Output the (x, y) coordinate of the center of the cell containing the given text.  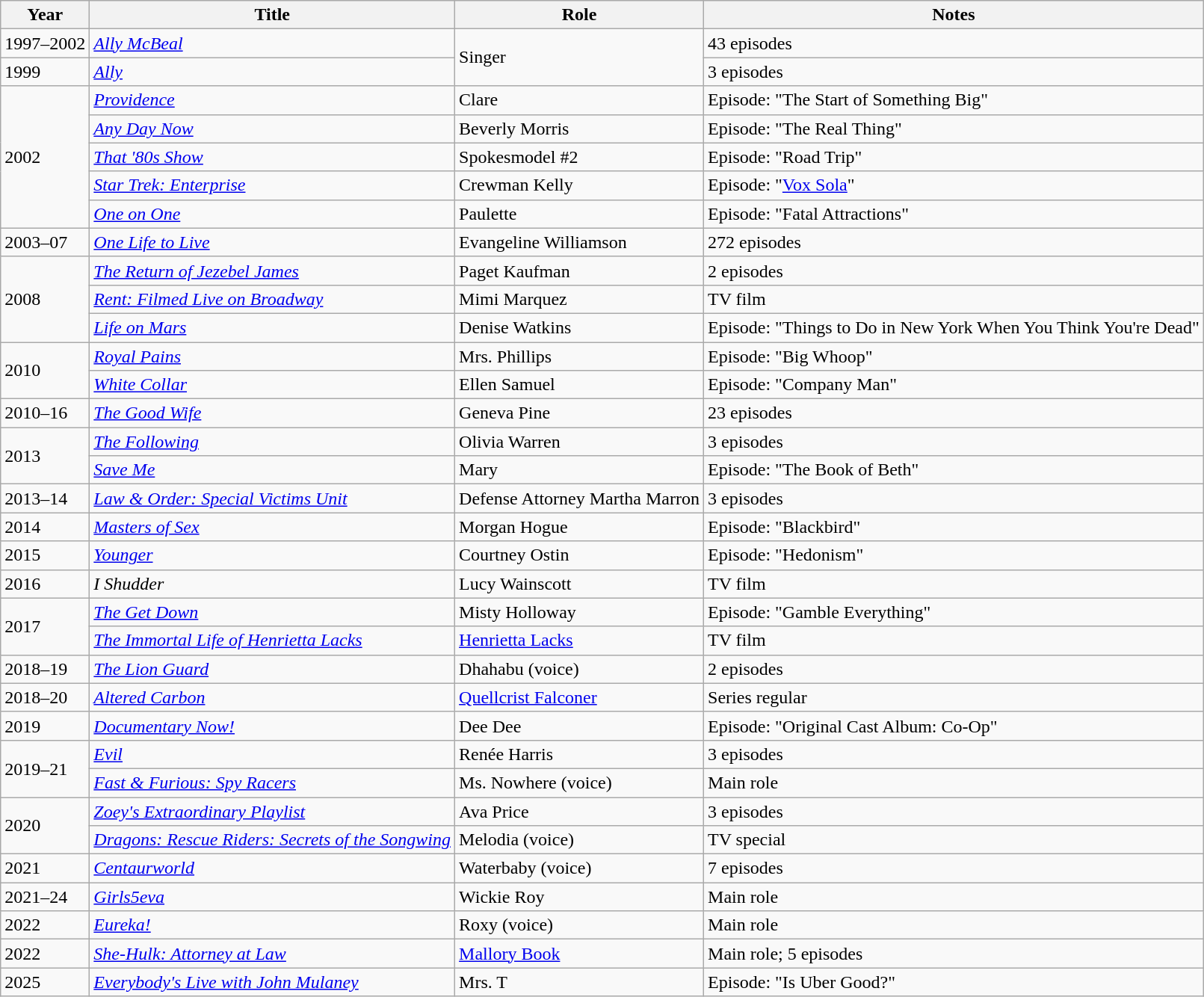
One on One (272, 214)
Zoey's Extraordinary Playlist (272, 811)
White Collar (272, 385)
Episode: "Hedonism" (954, 555)
Lucy Wainscott (580, 584)
2002 (45, 157)
Episode: "Is Uber Good?" (954, 982)
Mrs. Phillips (580, 356)
Episode: "Things to Do in New York When You Think You're Dead" (954, 327)
Mrs. T (580, 982)
Girls5eva (272, 897)
1999 (45, 72)
2016 (45, 584)
Everybody's Live with John Mulaney (272, 982)
Eureka! (272, 925)
Centaurworld (272, 868)
2010 (45, 371)
2021 (45, 868)
The Immortal Life of Henrietta Lacks (272, 641)
Any Day Now (272, 129)
One Life to Live (272, 242)
Royal Pains (272, 356)
Paulette (580, 214)
That '80s Show (272, 157)
Dee Dee (580, 726)
I Shudder (272, 584)
Defense Attorney Martha Marron (580, 498)
Episode: "The Start of Something Big" (954, 100)
Ellen Samuel (580, 385)
Episode: "Fatal Attractions" (954, 214)
Ava Price (580, 811)
23 episodes (954, 413)
Beverly Morris (580, 129)
Star Trek: Enterprise (272, 185)
2003–07 (45, 242)
Episode: "Company Man" (954, 385)
The Following (272, 442)
The Get Down (272, 612)
2013–14 (45, 498)
272 episodes (954, 242)
Wickie Roy (580, 897)
Mary (580, 470)
Denise Watkins (580, 327)
Clare (580, 100)
Fast & Furious: Spy Racers (272, 783)
Misty Holloway (580, 612)
Paget Kaufman (580, 271)
Morgan Hogue (580, 527)
Henrietta Lacks (580, 641)
Main role; 5 episodes (954, 954)
2008 (45, 299)
Save Me (272, 470)
7 episodes (954, 868)
Roxy (voice) (580, 925)
43 episodes (954, 43)
2015 (45, 555)
Series regular (954, 697)
Law & Order: Special Victims Unit (272, 498)
2019 (45, 726)
Episode: "Original Cast Album: Co-Op" (954, 726)
Crewman Kelly (580, 185)
Quellcrist Falconer (580, 697)
Rent: Filmed Live on Broadway (272, 299)
Year (45, 15)
Mallory Book (580, 954)
2021–24 (45, 897)
2020 (45, 825)
2025 (45, 982)
Episode: "Road Trip" (954, 157)
Dhahabu (voice) (580, 669)
2019–21 (45, 768)
2014 (45, 527)
Ms. Nowhere (voice) (580, 783)
Geneva Pine (580, 413)
Younger (272, 555)
Episode: "Gamble Everything" (954, 612)
Masters of Sex (272, 527)
Documentary Now! (272, 726)
Providence (272, 100)
Ally (272, 72)
Ally McBeal (272, 43)
Evangeline Williamson (580, 242)
Spokesmodel #2 (580, 157)
2018–19 (45, 669)
Life on Mars (272, 327)
2018–20 (45, 697)
Dragons: Rescue Riders: Secrets of the Songwing (272, 840)
Evil (272, 754)
Melodia (voice) (580, 840)
Episode: "The Real Thing" (954, 129)
Title (272, 15)
Episode: "Blackbird" (954, 527)
She-Hulk: Attorney at Law (272, 954)
The Good Wife (272, 413)
2017 (45, 626)
Episode: "Big Whoop" (954, 356)
Renée Harris (580, 754)
Mimi Marquez (580, 299)
Role (580, 15)
The Return of Jezebel James (272, 271)
Episode: "Vox Sola" (954, 185)
Notes (954, 15)
1997–2002 (45, 43)
Courtney Ostin (580, 555)
Waterbaby (voice) (580, 868)
Altered Carbon (272, 697)
2010–16 (45, 413)
Episode: "The Book of Beth" (954, 470)
The Lion Guard (272, 669)
TV special (954, 840)
Olivia Warren (580, 442)
Singer (580, 58)
2013 (45, 456)
